For the text-containing cell, return its midpoint in [X, Y] coordinate format. 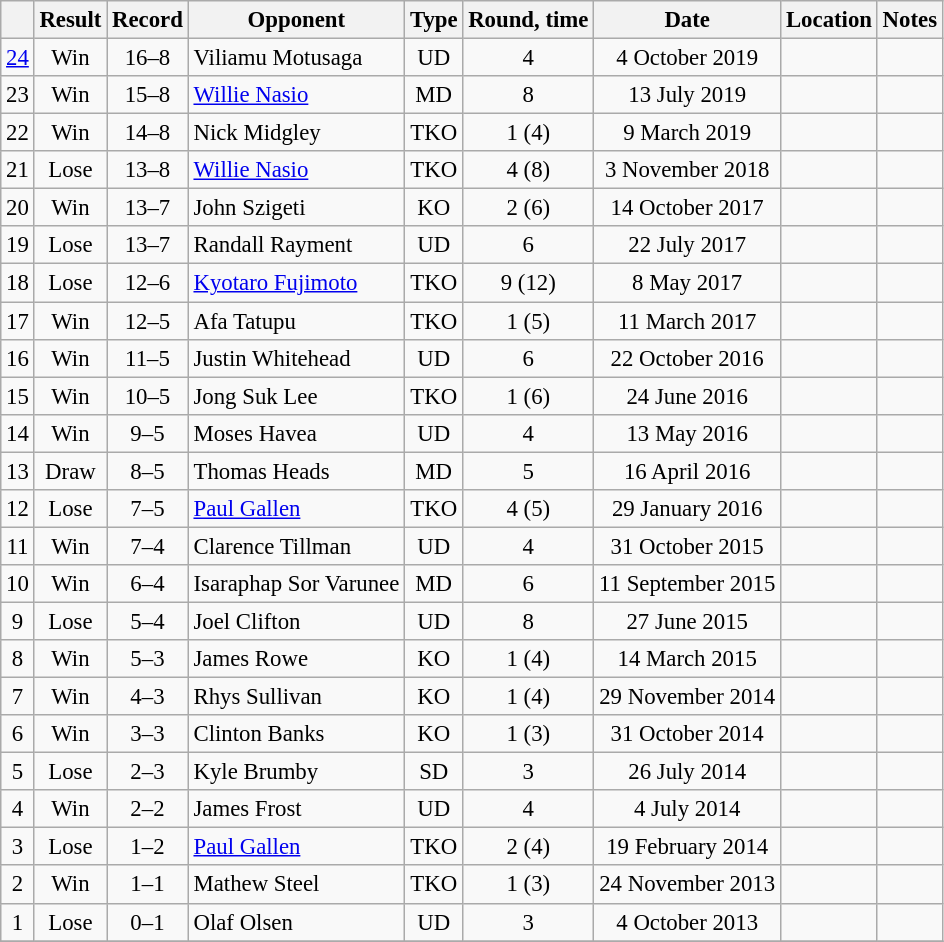
Opponent [296, 20]
5–3 [148, 659]
11 March 2017 [688, 321]
Viliamu Motusaga [296, 58]
4–3 [148, 697]
16–8 [148, 58]
Joel Clifton [296, 621]
2 (6) [528, 208]
24 [18, 58]
Kyle Brumby [296, 772]
16 [18, 358]
Rhys Sullivan [296, 697]
SD [434, 772]
4 October 2013 [688, 922]
1 (6) [528, 396]
29 November 2014 [688, 697]
4 October 2019 [688, 58]
29 January 2016 [688, 509]
1 [18, 922]
11 [18, 546]
6–4 [148, 584]
8 May 2017 [688, 283]
James Frost [296, 809]
11 September 2015 [688, 584]
24 June 2016 [688, 396]
9 [18, 621]
19 [18, 245]
Notes [910, 20]
15–8 [148, 95]
2 (4) [528, 847]
Moses Havea [296, 433]
11–5 [148, 358]
Clinton Banks [296, 734]
31 October 2014 [688, 734]
13 [18, 471]
Draw [70, 471]
12 [18, 509]
13 July 2019 [688, 95]
Kyotaro Fujimoto [296, 283]
15 [18, 396]
9 March 2019 [688, 133]
4 (5) [528, 509]
14 October 2017 [688, 208]
Isaraphap Sor Varunee [296, 584]
10 [18, 584]
14 [18, 433]
Type [434, 20]
22 July 2017 [688, 245]
7 [18, 697]
Justin Whitehead [296, 358]
0–1 [148, 922]
31 October 2015 [688, 546]
3–3 [148, 734]
20 [18, 208]
26 July 2014 [688, 772]
Date [688, 20]
14 March 2015 [688, 659]
7–5 [148, 509]
1–2 [148, 847]
Nick Midgley [296, 133]
17 [18, 321]
James Rowe [296, 659]
Thomas Heads [296, 471]
3 November 2018 [688, 170]
5–4 [148, 621]
12–5 [148, 321]
2–3 [148, 772]
Jong Suk Lee [296, 396]
Afa Tatupu [296, 321]
John Szigeti [296, 208]
10–5 [148, 396]
Location [830, 20]
14–8 [148, 133]
Clarence Tillman [296, 546]
2–2 [148, 809]
22 [18, 133]
13 May 2016 [688, 433]
Record [148, 20]
23 [18, 95]
Mathew Steel [296, 885]
9–5 [148, 433]
13–8 [148, 170]
24 November 2013 [688, 885]
1–1 [148, 885]
19 February 2014 [688, 847]
Round, time [528, 20]
27 June 2015 [688, 621]
4 July 2014 [688, 809]
21 [18, 170]
16 April 2016 [688, 471]
1 (5) [528, 321]
18 [18, 283]
Result [70, 20]
22 October 2016 [688, 358]
7–4 [148, 546]
8–5 [148, 471]
2 [18, 885]
9 (12) [528, 283]
4 (8) [528, 170]
12–6 [148, 283]
Olaf Olsen [296, 922]
Randall Rayment [296, 245]
